Return (X, Y) of the center of cell containing provided text 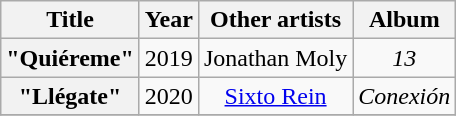
"Quiéreme" (70, 58)
"Llégate" (70, 96)
Conexión (404, 96)
Year (168, 20)
13 (404, 58)
Album (404, 20)
Jonathan Moly (275, 58)
Other artists (275, 20)
2019 (168, 58)
Sixto Rein (275, 96)
Title (70, 20)
2020 (168, 96)
